Provide the [x, y] coordinate of the cell's center where the given text is located.  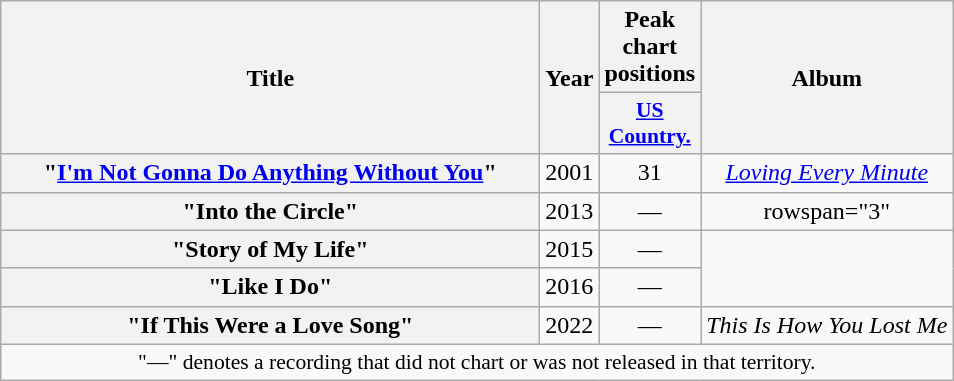
2015 [570, 249]
"Story of My Life" [270, 249]
31 [650, 173]
"Like I Do" [270, 287]
Loving Every Minute [827, 173]
Peak chart positions [650, 47]
rowspan="3" [827, 211]
2013 [570, 211]
USCountry. [650, 124]
2016 [570, 287]
2001 [570, 173]
2022 [570, 325]
Title [270, 78]
Album [827, 78]
"I'm Not Gonna Do Anything Without You" [270, 173]
This Is How You Lost Me [827, 325]
"—" denotes a recording that did not chart or was not released in that territory. [477, 362]
"If This Were a Love Song" [270, 325]
"Into the Circle" [270, 211]
Year [570, 78]
